Return (X, Y) of the center of cell containing provided text 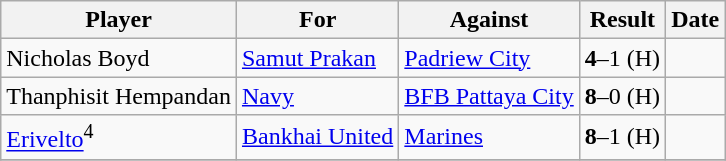
4–1 (H) (622, 58)
8–1 (H) (622, 138)
8–0 (H) (622, 96)
Date (696, 20)
Padriew City (489, 58)
For (317, 20)
Navy (317, 96)
Marines (489, 138)
Nicholas Boyd (119, 58)
Against (489, 20)
Player (119, 20)
Samut Prakan (317, 58)
Thanphisit Hempandan (119, 96)
BFB Pattaya City (489, 96)
Result (622, 20)
Bankhai United (317, 138)
Erivelto4 (119, 138)
